Return the (X, Y) coordinate for the center point of the cell that contains the specified text.  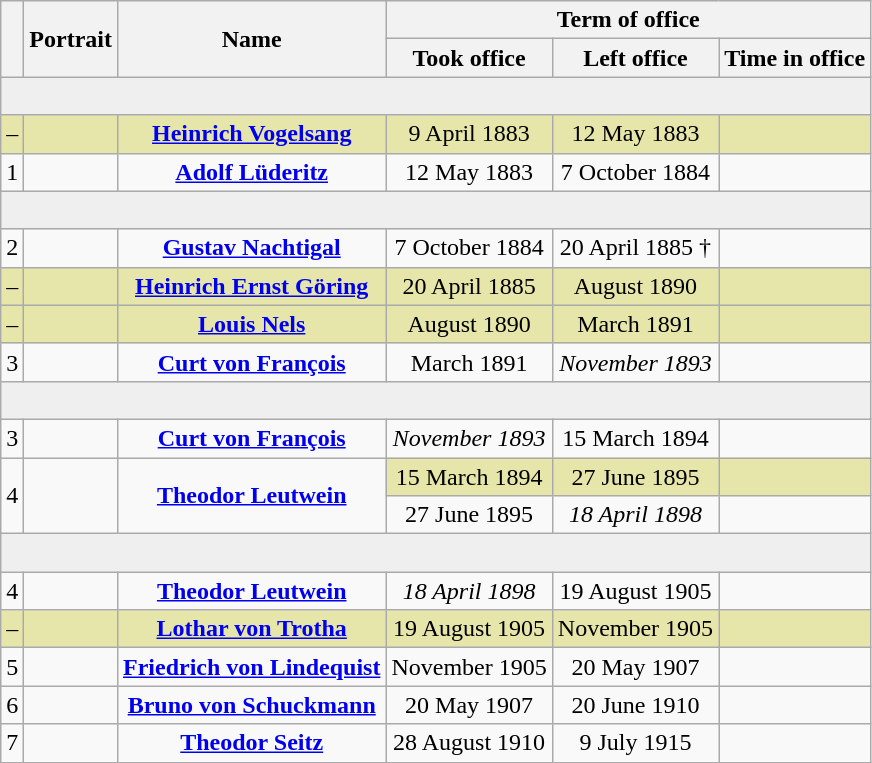
Took office (469, 58)
Name (251, 39)
Bruno von Schuckmann (251, 705)
Portrait (71, 39)
Gustav Nachtigal (251, 248)
Louis Nels (251, 324)
20 April 1885 † (635, 248)
1 (12, 172)
Friedrich von Lindequist (251, 667)
9 April 1883 (469, 134)
5 (12, 667)
7 (12, 743)
Theodor Seitz (251, 743)
Heinrich Vogelsang (251, 134)
9 July 1915 (635, 743)
Lothar von Trotha (251, 629)
6 (12, 705)
20 June 1910 (635, 705)
Left office (635, 58)
Time in office (795, 58)
2 (12, 248)
Adolf Lüderitz (251, 172)
28 August 1910 (469, 743)
Heinrich Ernst Göring (251, 286)
20 April 1885 (469, 286)
Term of office (628, 20)
